Pinpoint the cell where the given text exists, returning its (X, Y) midpoint coordinate. 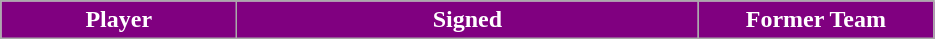
Player (119, 20)
Signed (468, 20)
Former Team (816, 20)
